Detect which cell encompasses the target text, then output its [X, Y] center coordinate. 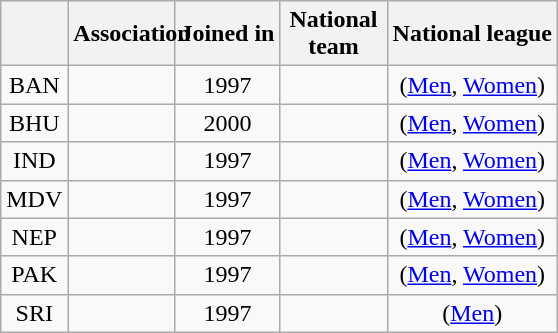
BHU [34, 123]
SRI [34, 313]
BAN [34, 85]
Association [122, 34]
PAK [34, 275]
IND [34, 161]
National team [334, 34]
2000 [228, 123]
MDV [34, 199]
Joined in [228, 34]
National league [472, 34]
NEP [34, 237]
(Men) [472, 313]
